Detect which cell encompasses the target text, then output its [x, y] center coordinate. 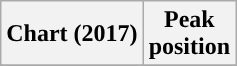
Chart (2017) [72, 34]
Peakposition [189, 34]
